Return [X, Y] of the center of cell containing provided text 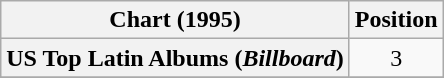
US Top Latin Albums (Billboard) [176, 58]
3 [396, 58]
Position [396, 20]
Chart (1995) [176, 20]
